Return [X, Y] of the center of cell containing provided text 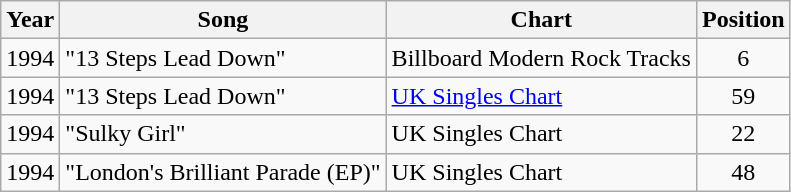
Year [30, 20]
22 [743, 134]
"London's Brilliant Parade (EP)" [223, 172]
"Sulky Girl" [223, 134]
59 [743, 96]
Position [743, 20]
Billboard Modern Rock Tracks [541, 58]
48 [743, 172]
Song [223, 20]
6 [743, 58]
Chart [541, 20]
